Locate the cell with the specified text and output its [x, y] center coordinate. 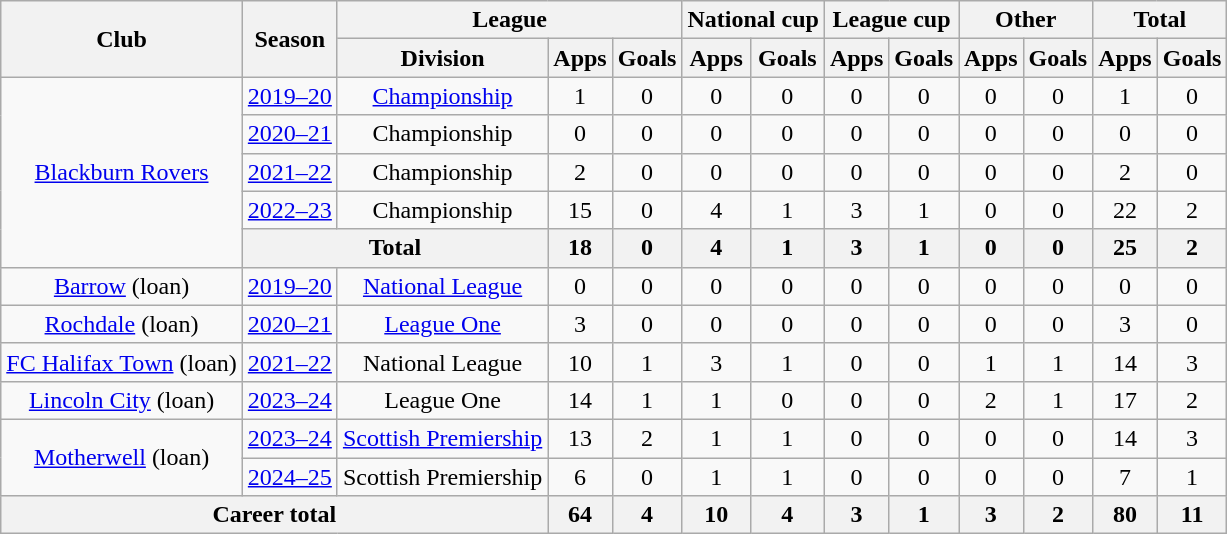
15 [580, 210]
Motherwell (loan) [122, 457]
2024–25 [290, 477]
17 [1125, 400]
Rochdale (loan) [122, 324]
18 [580, 248]
Barrow (loan) [122, 286]
64 [580, 515]
22 [1125, 210]
Career total [274, 515]
Blackburn Rovers [122, 172]
FC Halifax Town (loan) [122, 362]
6 [580, 477]
League [510, 20]
League cup [891, 20]
National cup [753, 20]
Lincoln City (loan) [122, 400]
Club [122, 39]
Division [442, 58]
11 [1192, 515]
25 [1125, 248]
13 [580, 438]
7 [1125, 477]
Other [1026, 20]
Season [290, 39]
2022–23 [290, 210]
80 [1125, 515]
